Locate the cell with the specified text and output its [X, Y] center coordinate. 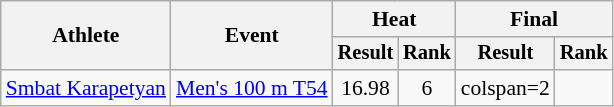
16.98 [366, 88]
Athlete [86, 36]
6 [427, 88]
colspan=2 [506, 88]
Smbat Karapetyan [86, 88]
Event [252, 36]
Men's 100 m T54 [252, 88]
Final [534, 19]
Heat [394, 19]
